For the text-containing cell, return its midpoint in [X, Y] coordinate format. 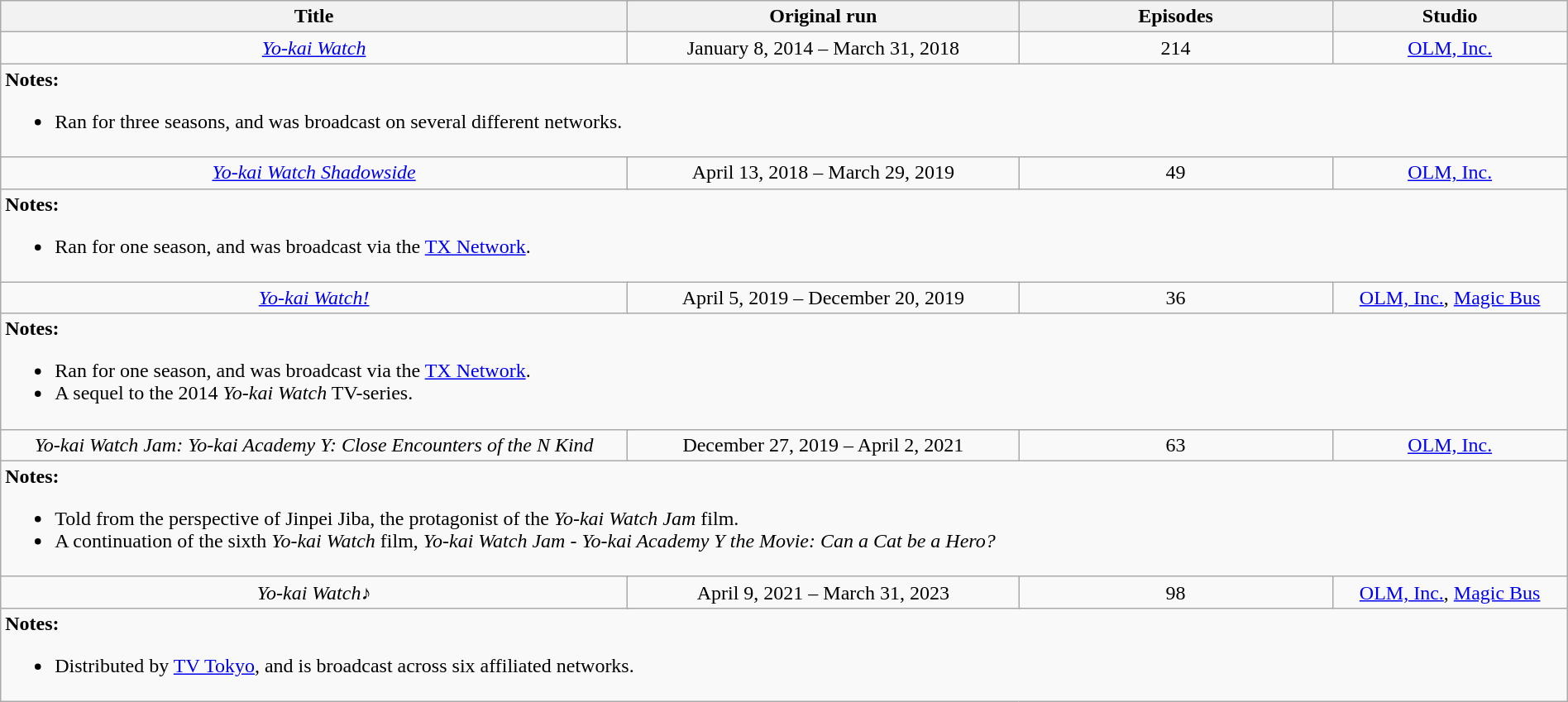
36 [1176, 298]
Yo-kai Watch [314, 48]
Original run [824, 17]
April 13, 2018 – March 29, 2019 [824, 173]
Episodes [1176, 17]
63 [1176, 445]
April 5, 2019 – December 20, 2019 [824, 298]
Yo-kai Watch Shadowside [314, 173]
49 [1176, 173]
Notes:Ran for one season, and was broadcast via the TX Network. [784, 235]
Title [314, 17]
214 [1176, 48]
Yo-kai Watch Jam: Yo-kai Academy Y: Close Encounters of the N Kind [314, 445]
April 9, 2021 – March 31, 2023 [824, 592]
98 [1176, 592]
Yo-kai Watch♪ [314, 592]
Notes:Ran for three seasons, and was broadcast on several different networks. [784, 111]
Notes:Distributed by TV Tokyo, and is broadcast across six affiliated networks. [784, 655]
Notes:Ran for one season, and was broadcast via the TX Network.A sequel to the 2014 Yo-kai Watch TV-series. [784, 371]
January 8, 2014 – March 31, 2018 [824, 48]
Studio [1450, 17]
December 27, 2019 – April 2, 2021 [824, 445]
Yo-kai Watch! [314, 298]
